Output the (X, Y) coordinate of the center of the cell containing the given text.  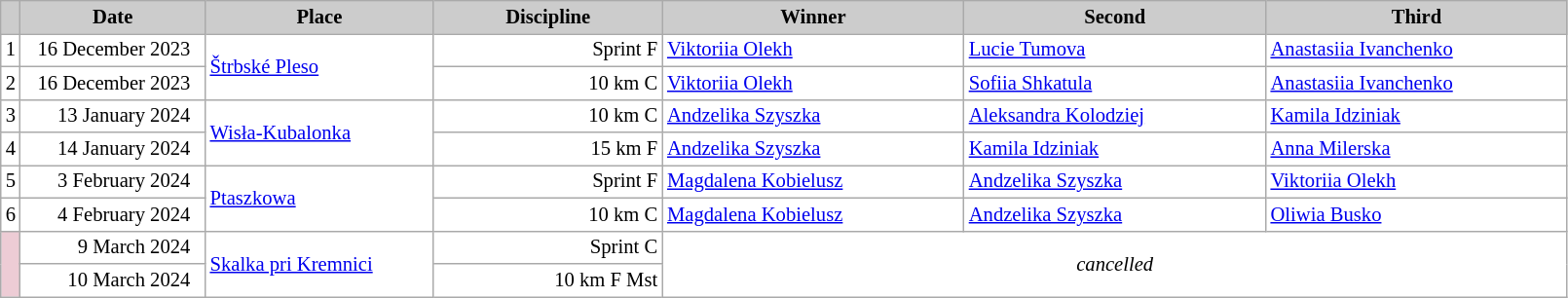
Oliwia Busko (1417, 214)
Lucie Tumova (1115, 50)
Ptaszkowa (319, 198)
Sofiia Shkatula (1115, 83)
15 km F (547, 149)
13 January 2024 (113, 116)
Discipline (547, 17)
4 (11, 149)
Third (1417, 17)
10 km F Mst (547, 279)
Winner (813, 17)
Sprint C (547, 247)
Place (319, 17)
3 (11, 116)
14 January 2024 (113, 149)
Wisła-Kubalonka (319, 132)
10 March 2024 (113, 279)
2 (11, 83)
4 February 2024 (113, 214)
Date (113, 17)
9 March 2024 (113, 247)
Štrbské Pleso (319, 66)
6 (11, 214)
Second (1115, 17)
3 February 2024 (113, 181)
1 (11, 50)
5 (11, 181)
cancelled (1114, 264)
Skalka pri Kremnici (319, 264)
Anna Milerska (1417, 149)
Aleksandra Kolodziej (1115, 116)
